Find where the given text appears and provide that cell's center as [X, Y] coordinate. 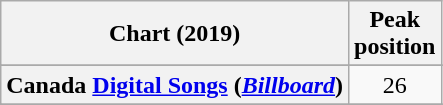
Chart (2019) [175, 34]
Peakposition [395, 34]
Canada Digital Songs (Billboard) [175, 85]
26 [395, 85]
